Find where the given text appears and provide that cell's center as (x, y) coordinate. 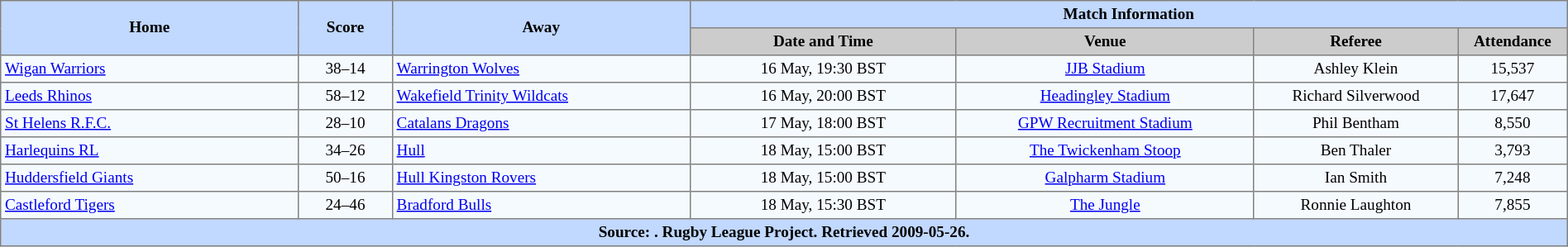
Home (150, 28)
Ashley Klein (1355, 69)
7,855 (1513, 205)
8,550 (1513, 124)
Warrington Wolves (541, 69)
Huddersfield Giants (150, 178)
Source: . Rugby League Project. Retrieved 2009-05-26. (784, 233)
Attendance (1513, 41)
34–26 (346, 150)
St Helens R.F.C. (150, 124)
Hull Kingston Rovers (541, 178)
Away (541, 28)
Referee (1355, 41)
15,537 (1513, 69)
Hull (541, 150)
18 May, 15:30 BST (823, 205)
17 May, 18:00 BST (823, 124)
Wigan Warriors (150, 69)
Ronnie Laughton (1355, 205)
3,793 (1513, 150)
Ben Thaler (1355, 150)
Bradford Bulls (541, 205)
Catalans Dragons (541, 124)
Richard Silverwood (1355, 96)
16 May, 19:30 BST (823, 69)
50–16 (346, 178)
Castleford Tigers (150, 205)
7,248 (1513, 178)
The Twickenham Stoop (1105, 150)
Match Information (1128, 15)
Headingley Stadium (1105, 96)
24–46 (346, 205)
JJB Stadium (1105, 69)
58–12 (346, 96)
Harlequins RL (150, 150)
GPW Recruitment Stadium (1105, 124)
Leeds Rhinos (150, 96)
Phil Bentham (1355, 124)
Wakefield Trinity Wildcats (541, 96)
Date and Time (823, 41)
The Jungle (1105, 205)
28–10 (346, 124)
Ian Smith (1355, 178)
Galpharm Stadium (1105, 178)
Venue (1105, 41)
16 May, 20:00 BST (823, 96)
38–14 (346, 69)
17,647 (1513, 96)
Score (346, 28)
